Output the (x, y) coordinate of the center of the cell containing the given text.  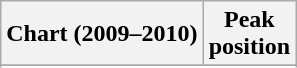
Chart (2009–2010) (102, 34)
Peakposition (249, 34)
